Provide the (X, Y) coordinate of the cell's center where the given text is located.  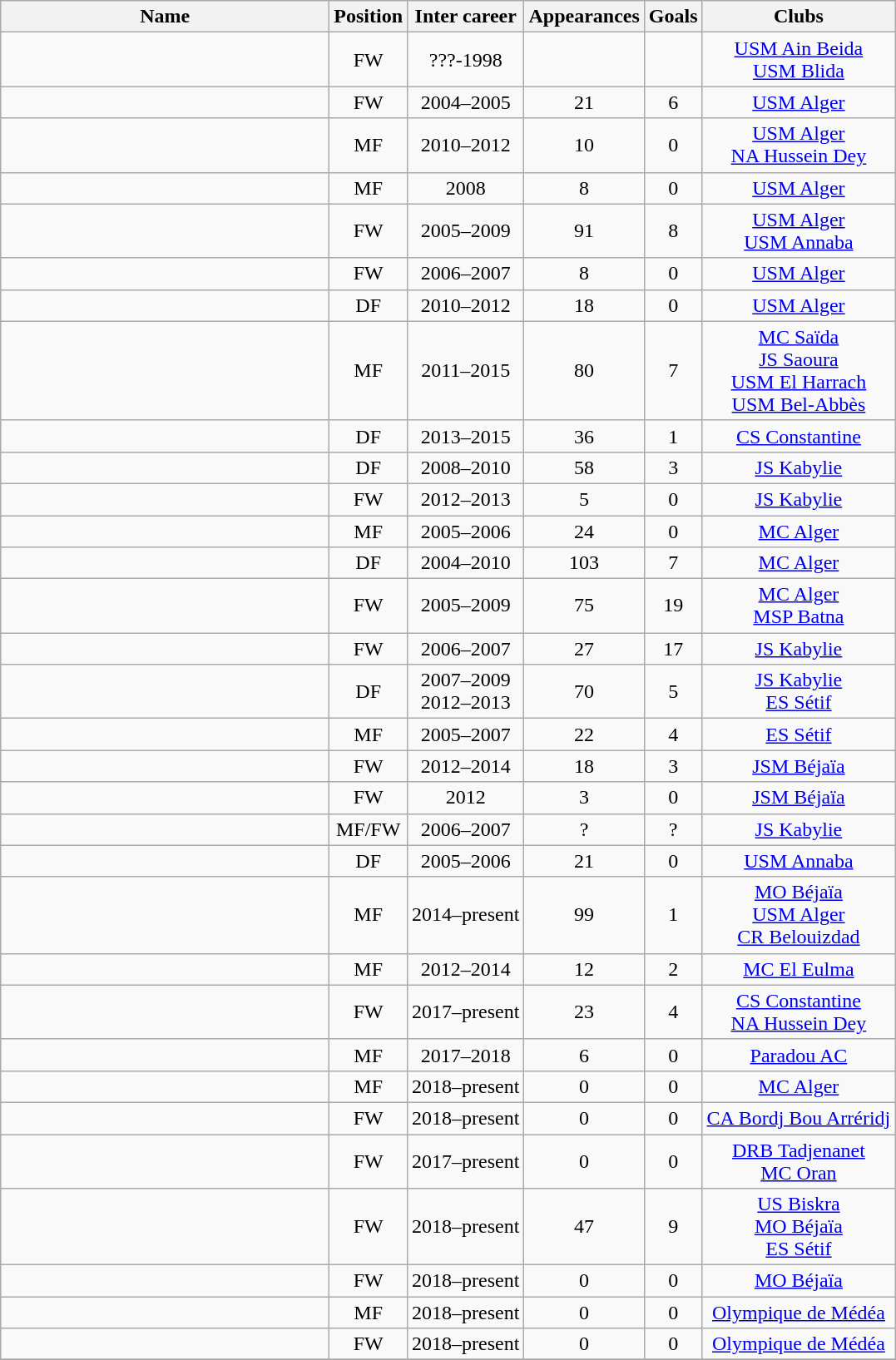
2008 (466, 188)
MC El Eulma (799, 969)
ES Sétif (799, 734)
103 (584, 563)
Paradou AC (799, 1055)
58 (584, 467)
2007–20092012–2013 (466, 692)
70 (584, 692)
Appearances (584, 17)
24 (584, 532)
17 (673, 649)
Goals (673, 17)
MF/FW (369, 829)
10 (584, 145)
DRB TadjenanetMC Oran (799, 1161)
USM Ain Beida USM Blida (799, 60)
2012–2013 (466, 499)
MO Béjaïa (799, 1281)
19 (673, 606)
USM Annaba (799, 861)
Name (165, 17)
2014–present (466, 915)
27 (584, 649)
JS KabylieES Sétif (799, 692)
47 (584, 1227)
2011–2015 (466, 371)
USM AlgerNA Hussein Dey (799, 145)
Position (369, 17)
???-1998 (466, 60)
CS Constantine (799, 436)
23 (584, 1011)
MC AlgerMSP Batna (799, 606)
80 (584, 371)
91 (584, 231)
12 (584, 969)
2008–2010 (466, 467)
CS ConstantineNA Hussein Dey (799, 1011)
2005–2007 (466, 734)
CA Bordj Bou Arréridj (799, 1118)
2013–2015 (466, 436)
22 (584, 734)
2012 (466, 798)
75 (584, 606)
99 (584, 915)
36 (584, 436)
2017–2018 (466, 1055)
2004–2005 (466, 102)
2 (673, 969)
Inter career (466, 17)
USM AlgerUSM Annaba (799, 231)
MC SaïdaJS SaouraUSM El HarrachUSM Bel-Abbès (799, 371)
9 (673, 1227)
MO BéjaïaUSM AlgerCR Belouizdad (799, 915)
US BiskraMO BéjaïaES Sétif (799, 1227)
2004–2010 (466, 563)
Clubs (799, 17)
